Return (x, y) of the center of cell containing provided text 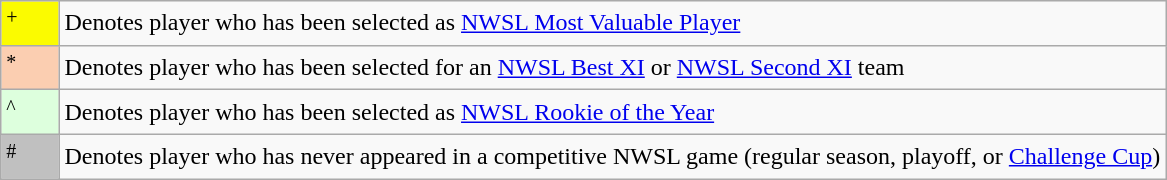
+ (30, 24)
Denotes player who has been selected as NWSL Rookie of the Year (612, 112)
^ (30, 112)
# (30, 156)
Denotes player who has been selected for an NWSL Best XI or NWSL Second XI team (612, 68)
Denotes player who has never appeared in a competitive NWSL game (regular season, playoff, or Challenge Cup) (612, 156)
* (30, 68)
Denotes player who has been selected as NWSL Most Valuable Player (612, 24)
